Search for the cell housing the specified text and yield its (x, y) center coordinate. 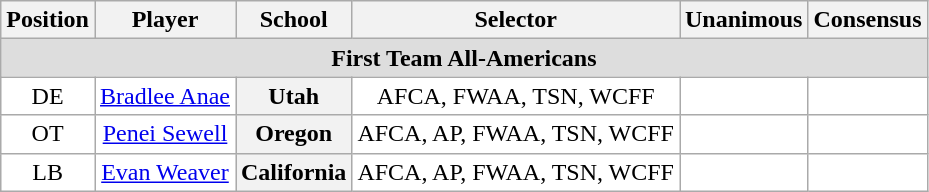
AFCA, FWAA, TSN, WCFF (516, 96)
Player (164, 20)
Oregon (294, 134)
OT (48, 134)
LB (48, 172)
California (294, 172)
Consensus (868, 20)
Selector (516, 20)
Bradlee Anae (164, 96)
School (294, 20)
First Team All-Americans (464, 58)
Penei Sewell (164, 134)
Evan Weaver (164, 172)
Unanimous (744, 20)
Utah (294, 96)
Position (48, 20)
DE (48, 96)
